From the cell containing the given text, extract its center point as (X, Y) coordinate. 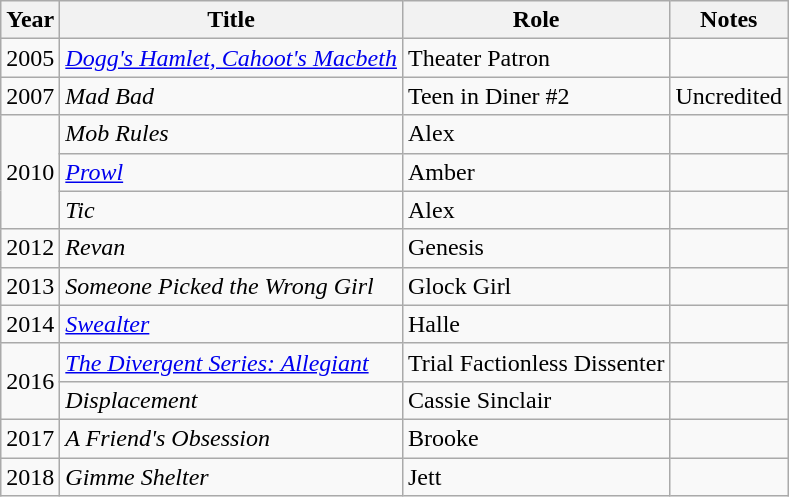
Mob Rules (232, 134)
Dogg's Hamlet, Cahoot's Macbeth (232, 58)
Brooke (536, 438)
Displacement (232, 400)
2007 (30, 96)
The Divergent Series: Allegiant (232, 362)
2014 (30, 324)
Theater Patron (536, 58)
Cassie Sinclair (536, 400)
Mad Bad (232, 96)
Jett (536, 477)
Uncredited (729, 96)
Title (232, 20)
Halle (536, 324)
Teen in Diner #2 (536, 96)
Genesis (536, 248)
Year (30, 20)
Trial Factionless Dissenter (536, 362)
2005 (30, 58)
Revan (232, 248)
Someone Picked the Wrong Girl (232, 286)
Prowl (232, 172)
Notes (729, 20)
2013 (30, 286)
2010 (30, 172)
Swealter (232, 324)
Tic (232, 210)
Glock Girl (536, 286)
2018 (30, 477)
2017 (30, 438)
2012 (30, 248)
Role (536, 20)
2016 (30, 381)
Amber (536, 172)
A Friend's Obsession (232, 438)
Gimme Shelter (232, 477)
